From the cell containing the given text, extract its center point as [X, Y] coordinate. 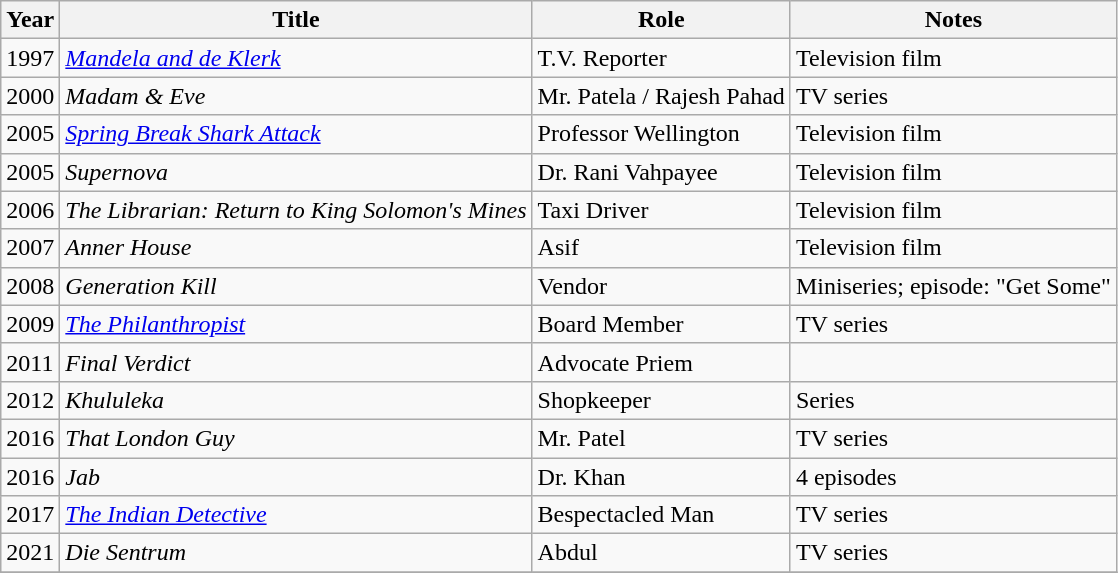
Series [953, 400]
Advocate Priem [661, 362]
Bespectacled Man [661, 515]
Title [296, 20]
Role [661, 20]
2011 [30, 362]
The Indian Detective [296, 515]
2017 [30, 515]
Shopkeeper [661, 400]
Year [30, 20]
Taxi Driver [661, 210]
Madam & Eve [296, 96]
Khululeka [296, 400]
Board Member [661, 324]
2012 [30, 400]
2006 [30, 210]
2008 [30, 286]
Professor Wellington [661, 134]
Generation Kill [296, 286]
Dr. Khan [661, 477]
Asif [661, 248]
Vendor [661, 286]
Supernova [296, 172]
Dr. Rani Vahpayee [661, 172]
4 episodes [953, 477]
The Librarian: Return to King Solomon's Mines [296, 210]
Die Sentrum [296, 553]
Mandela and de Klerk [296, 58]
Abdul [661, 553]
Anner House [296, 248]
Miniseries; episode: "Get Some" [953, 286]
2000 [30, 96]
Notes [953, 20]
Final Verdict [296, 362]
Jab [296, 477]
2009 [30, 324]
That London Guy [296, 438]
Spring Break Shark Attack [296, 134]
2021 [30, 553]
T.V. Reporter [661, 58]
Mr. Patela / Rajesh Pahad [661, 96]
1997 [30, 58]
The Philanthropist [296, 324]
Mr. Patel [661, 438]
2007 [30, 248]
